Provide the (X, Y) coordinate of the cell's center where the given text is located.  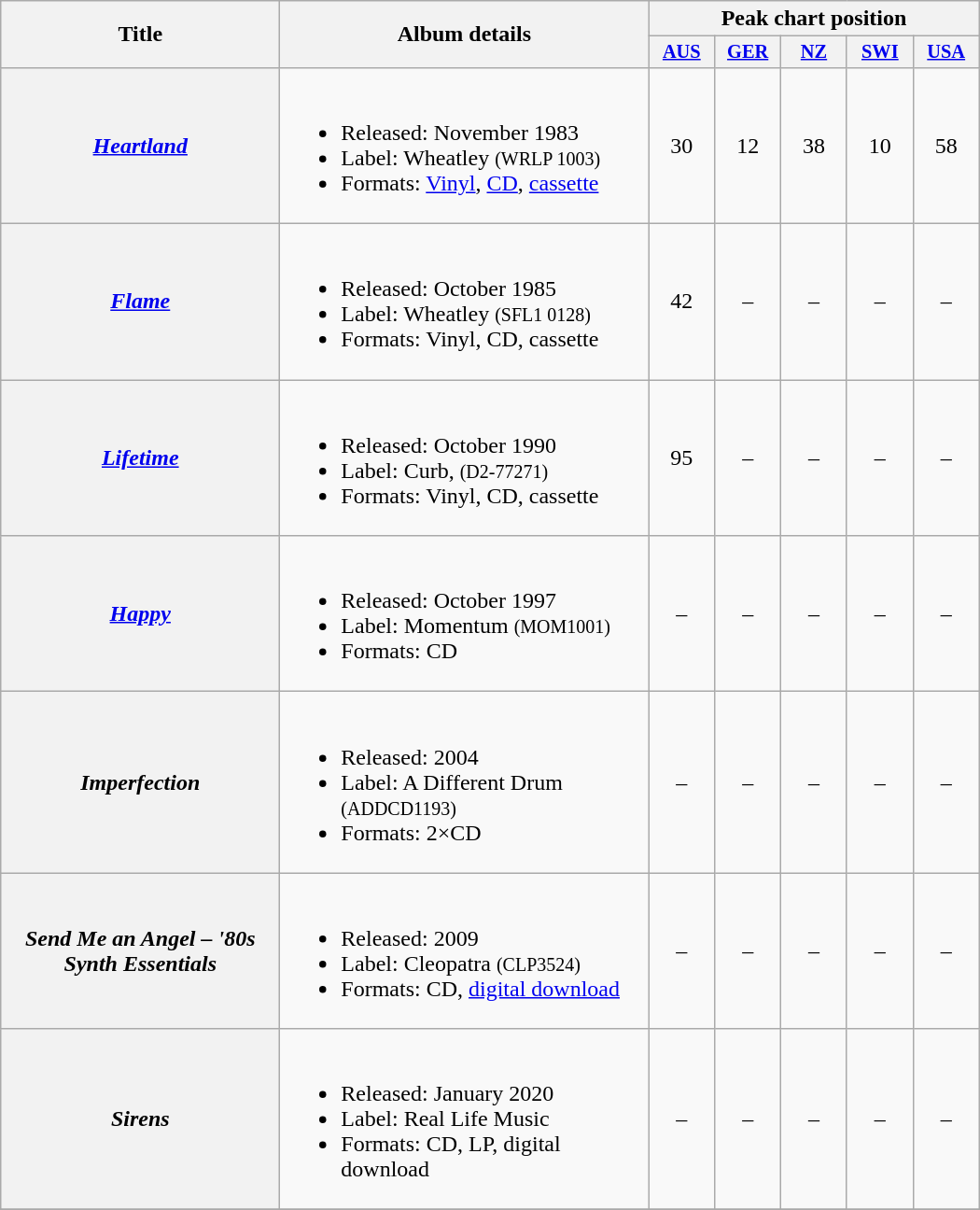
Send Me an Angel – '80s Synth Essentials (140, 950)
Released: 2009Label: Cleopatra (CLP3524)Formats: CD, digital download (465, 950)
Heartland (140, 146)
AUS (681, 52)
GER (749, 52)
Released: October 1990Label: Curb, (D2-77271)Formats: Vinyl, CD, cassette (465, 457)
Album details (465, 35)
Released: 2004Label: A Different Drum (ADDCD1193)Formats: 2×CD (465, 782)
NZ (814, 52)
Released: October 1985Label: Wheatley (SFL1 0128)Formats: Vinyl, CD, cassette (465, 302)
95 (681, 457)
Flame (140, 302)
USA (946, 52)
Released: January 2020Label: Real Life MusicFormats: CD, LP, digital download (465, 1119)
Happy (140, 614)
Lifetime (140, 457)
Title (140, 35)
Released: October 1997Label: Momentum (MOM1001)Formats: CD (465, 614)
SWI (879, 52)
42 (681, 302)
10 (879, 146)
Peak chart position (814, 19)
Imperfection (140, 782)
58 (946, 146)
30 (681, 146)
Sirens (140, 1119)
Released: November 1983Label: Wheatley (WRLP 1003)Formats: Vinyl, CD, cassette (465, 146)
38 (814, 146)
12 (749, 146)
